Extract the (x, y) coordinate from the center of the cell holding the provided text.  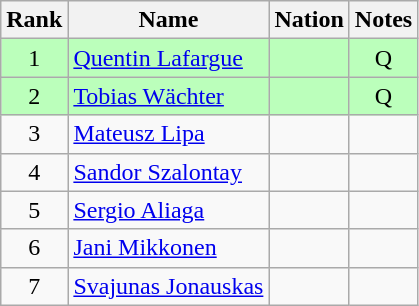
Jani Mikkonen (168, 248)
5 (34, 210)
Mateusz Lipa (168, 134)
Rank (34, 20)
Quentin Lafargue (168, 58)
6 (34, 248)
Name (168, 20)
2 (34, 96)
Sergio Aliaga (168, 210)
Tobias Wächter (168, 96)
Notes (383, 20)
4 (34, 172)
Svajunas Jonauskas (168, 286)
7 (34, 286)
Sandor Szalontay (168, 172)
1 (34, 58)
Nation (309, 20)
3 (34, 134)
